Pinpoint the cell where the given text exists, returning its [x, y] midpoint coordinate. 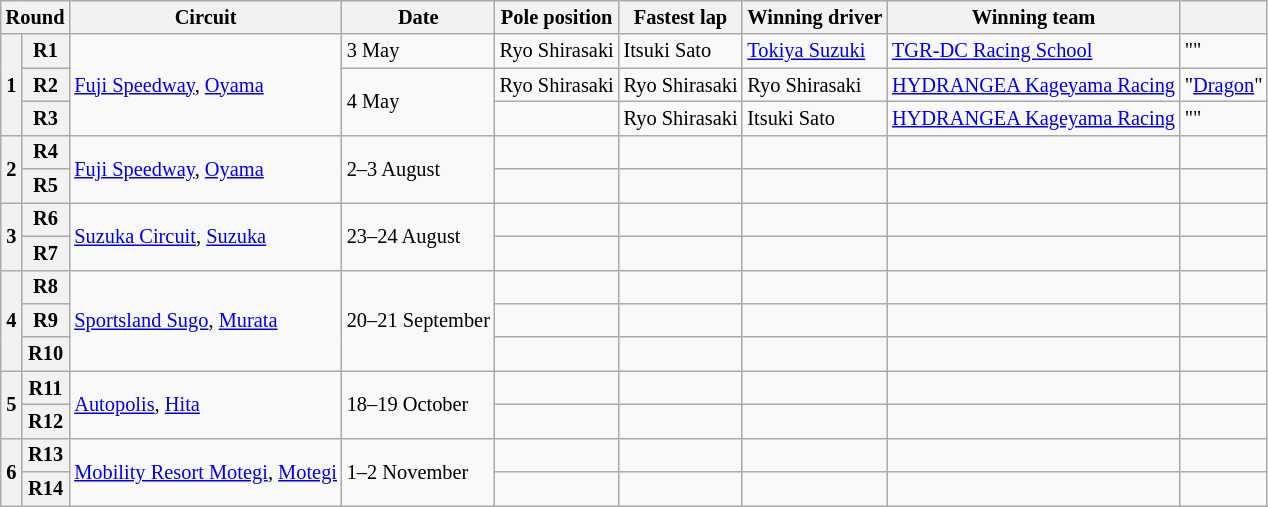
23–24 August [418, 236]
4 [12, 320]
Circuit [205, 17]
Fastest lap [681, 17]
R4 [46, 152]
Sportsland Sugo, Murata [205, 320]
Round [36, 17]
R7 [46, 253]
R11 [46, 388]
1–2 November [418, 472]
R5 [46, 186]
R12 [46, 421]
3 May [418, 51]
R1 [46, 51]
R8 [46, 287]
Mobility Resort Motegi, Motegi [205, 472]
Winning team [1034, 17]
TGR-DC Racing School [1034, 51]
R2 [46, 85]
4 May [418, 102]
R10 [46, 354]
1 [12, 84]
2 [12, 168]
Suzuka Circuit, Suzuka [205, 236]
Date [418, 17]
R14 [46, 489]
Pole position [557, 17]
Autopolis, Hita [205, 404]
"Dragon" [1224, 85]
R13 [46, 455]
R9 [46, 320]
20–21 September [418, 320]
2–3 August [418, 168]
Tokiya Suzuki [814, 51]
3 [12, 236]
5 [12, 404]
R6 [46, 219]
18–19 October [418, 404]
R3 [46, 118]
Winning driver [814, 17]
6 [12, 472]
